Capture the cell that displays the provided text and extract its (x, y) central coordinate. 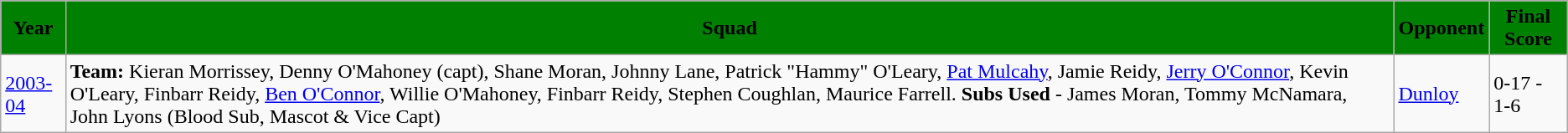
Final Score (1529, 28)
Dunloy (1442, 94)
Year (34, 28)
Opponent (1442, 28)
Squad (730, 28)
2003-04 (34, 94)
0-17 - 1-6 (1529, 94)
